For the text-containing cell, return its midpoint in [X, Y] coordinate format. 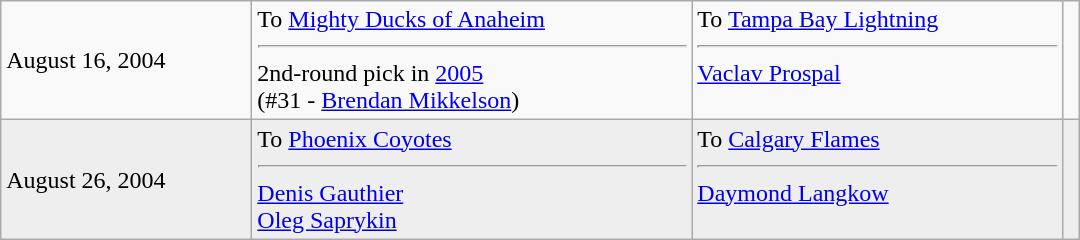
To Phoenix CoyotesDenis GauthierOleg Saprykin [472, 180]
To Mighty Ducks of Anaheim2nd-round pick in 2005(#31 - Brendan Mikkelson) [472, 60]
August 26, 2004 [126, 180]
To Tampa Bay LightningVaclav Prospal [878, 60]
To Calgary FlamesDaymond Langkow [878, 180]
August 16, 2004 [126, 60]
